From the cell containing the given text, extract its center point as (x, y) coordinate. 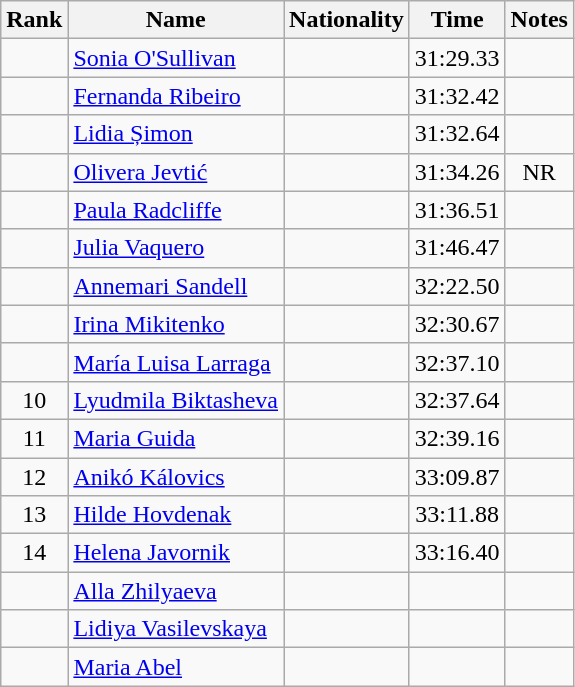
Lidia Șimon (176, 134)
32:22.50 (457, 286)
32:39.16 (457, 438)
Alla Zhilyaeva (176, 591)
Anikó Kálovics (176, 477)
Maria Guida (176, 438)
32:30.67 (457, 324)
NR (539, 172)
31:29.33 (457, 58)
10 (34, 400)
31:32.64 (457, 134)
Hilde Hovdenak (176, 515)
Fernanda Ribeiro (176, 96)
33:11.88 (457, 515)
Name (176, 20)
13 (34, 515)
14 (34, 553)
32:37.10 (457, 362)
Time (457, 20)
11 (34, 438)
33:16.40 (457, 553)
Lyudmila Biktasheva (176, 400)
31:36.51 (457, 210)
Maria Abel (176, 667)
Paula Radcliffe (176, 210)
31:34.26 (457, 172)
Lidiya Vasilevskaya (176, 629)
33:09.87 (457, 477)
Julia Vaquero (176, 248)
Nationality (347, 20)
María Luisa Larraga (176, 362)
Annemari Sandell (176, 286)
12 (34, 477)
Irina Mikitenko (176, 324)
Helena Javornik (176, 553)
Notes (539, 20)
31:32.42 (457, 96)
32:37.64 (457, 400)
Sonia O'Sullivan (176, 58)
Olivera Jevtić (176, 172)
Rank (34, 20)
31:46.47 (457, 248)
